Locate the cell with the specified text and output its [X, Y] center coordinate. 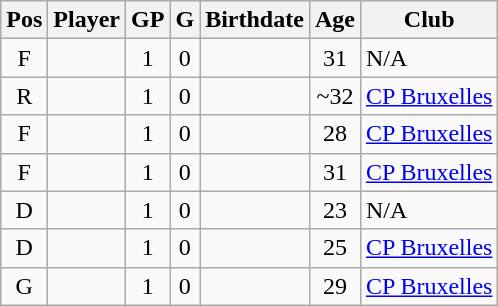
GP [148, 20]
28 [334, 134]
Player [87, 20]
29 [334, 286]
Birthdate [255, 20]
~32 [334, 96]
Pos [24, 20]
23 [334, 210]
R [24, 96]
Club [429, 20]
Age [334, 20]
25 [334, 248]
